Locate the cell with the specified text and output its (X, Y) center coordinate. 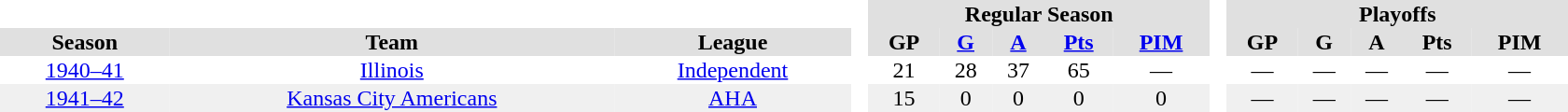
1940–41 (85, 70)
Playoffs (1398, 14)
League (733, 42)
Kansas City Americans (392, 98)
Team (392, 42)
Illinois (392, 70)
AHA (733, 98)
65 (1079, 70)
1941–42 (85, 98)
21 (904, 70)
28 (965, 70)
37 (1018, 70)
Independent (733, 70)
15 (904, 98)
Regular Season (1040, 14)
Season (85, 42)
